Extract the (x, y) coordinate from the center of the cell holding the provided text.  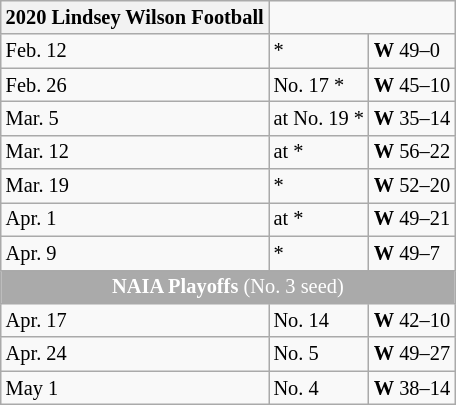
W 49–7 (412, 253)
No. 5 (319, 354)
W 45–10 (412, 85)
No. 17 * (319, 85)
Feb. 12 (135, 51)
NAIA Playoffs (No. 3 seed) (228, 287)
Apr. 1 (135, 219)
W 52–20 (412, 186)
Mar. 12 (135, 152)
Apr. 24 (135, 354)
Mar. 5 (135, 118)
May 1 (135, 388)
Mar. 19 (135, 186)
Apr. 9 (135, 253)
W 49–0 (412, 51)
Feb. 26 (135, 85)
No. 14 (319, 320)
at No. 19 * (319, 118)
W 42–10 (412, 320)
W 38–14 (412, 388)
W 56–22 (412, 152)
W 35–14 (412, 118)
Apr. 17 (135, 320)
W 49–21 (412, 219)
2020 Lindsey Wilson Football (135, 17)
W 49–27 (412, 354)
No. 4 (319, 388)
